Detect which cell encompasses the target text, then output its [x, y] center coordinate. 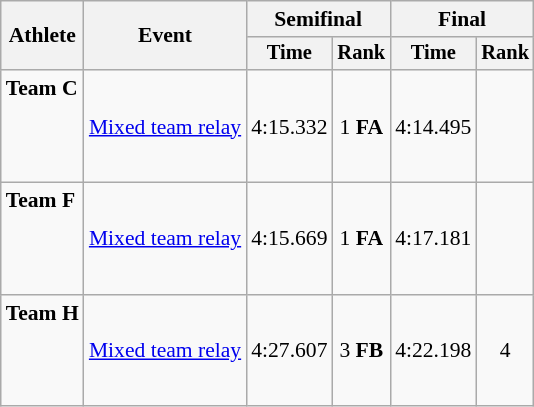
4:15.332 [289, 126]
3 FB [362, 351]
4:27.607 [289, 351]
Event [165, 36]
Final [462, 19]
4 [505, 351]
Athlete [42, 36]
Semifinal [318, 19]
Team C [42, 126]
4:17.181 [433, 239]
Team F [42, 239]
4:15.669 [289, 239]
4:22.198 [433, 351]
4:14.495 [433, 126]
Team H [42, 351]
